Locate the cell with the specified text and output its (x, y) center coordinate. 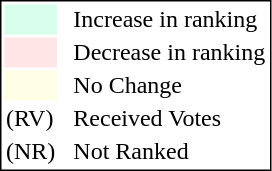
Decrease in ranking (170, 53)
(RV) (30, 119)
(NR) (30, 151)
Received Votes (170, 119)
Not Ranked (170, 151)
Increase in ranking (170, 19)
No Change (170, 85)
